Extract the (x, y) coordinate from the center of the cell holding the provided text.  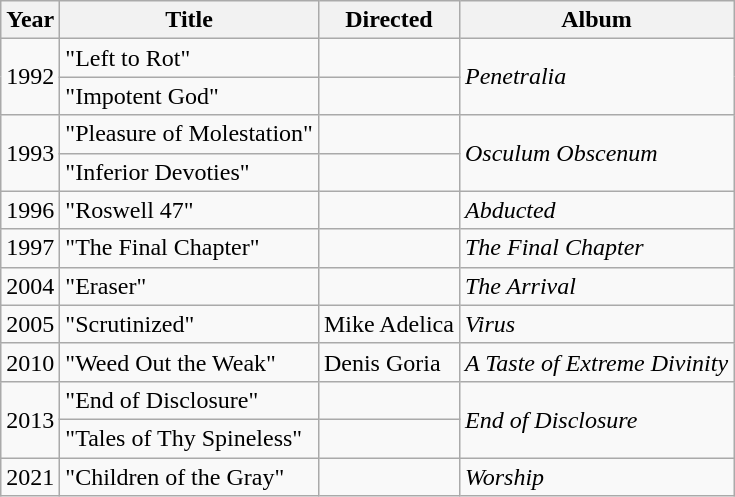
2005 (30, 324)
Mike Adelica (388, 324)
"End of Disclosure" (190, 400)
The Arrival (596, 286)
Penetralia (596, 77)
Virus (596, 324)
1992 (30, 77)
"Children of the Gray" (190, 477)
Directed (388, 20)
2010 (30, 362)
"Scrutinized" (190, 324)
2013 (30, 419)
2004 (30, 286)
1996 (30, 210)
Year (30, 20)
End of Disclosure (596, 419)
1993 (30, 153)
Worship (596, 477)
"Inferior Devoties" (190, 172)
Denis Goria (388, 362)
Osculum Obscenum (596, 153)
"Pleasure of Molestation" (190, 134)
"Roswell 47" (190, 210)
"Left to Rot" (190, 58)
1997 (30, 248)
"The Final Chapter" (190, 248)
Abducted (596, 210)
"Weed Out the Weak" (190, 362)
A Taste of Extreme Divinity (596, 362)
The Final Chapter (596, 248)
Album (596, 20)
"Tales of Thy Spineless" (190, 438)
Title (190, 20)
"Impotent God" (190, 96)
2021 (30, 477)
"Eraser" (190, 286)
